Identify which cell holds the provided text, then report its [x, y] central coordinate. 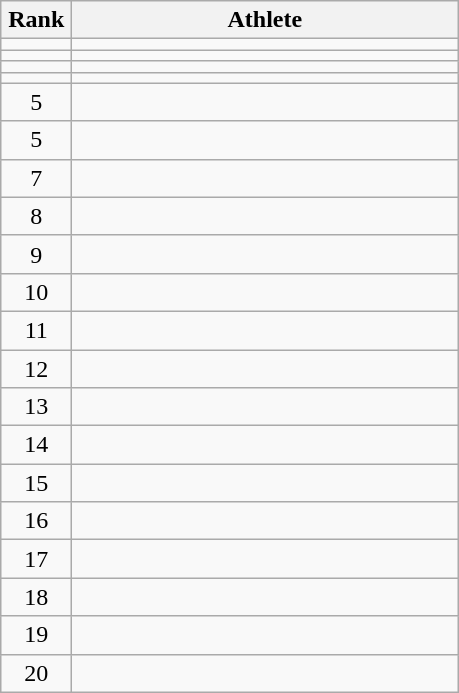
10 [36, 292]
9 [36, 254]
Athlete [265, 20]
18 [36, 597]
17 [36, 559]
19 [36, 635]
20 [36, 673]
12 [36, 369]
16 [36, 521]
15 [36, 483]
14 [36, 445]
7 [36, 178]
Rank [36, 20]
8 [36, 216]
13 [36, 407]
11 [36, 330]
